Pinpoint the cell where the given text exists, returning its [x, y] midpoint coordinate. 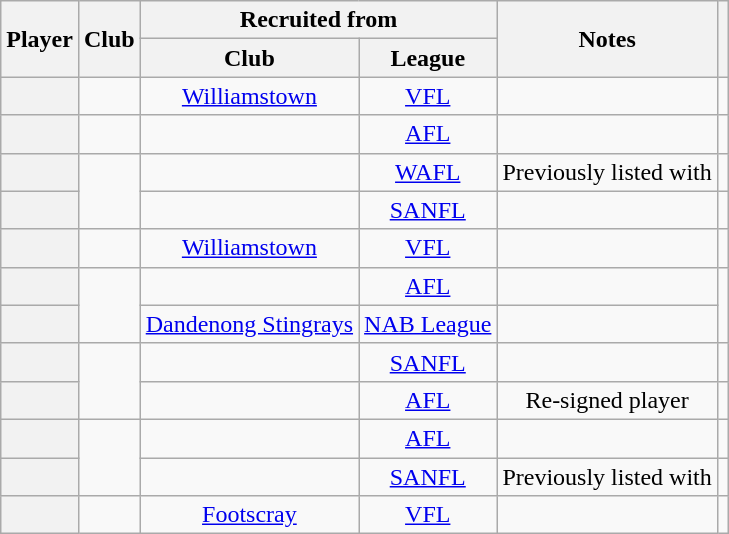
NAB League [428, 324]
Recruited from [318, 20]
Player [40, 39]
Dandenong Stingrays [249, 324]
League [428, 58]
Re-signed player [607, 400]
WAFL [428, 172]
Footscray [249, 515]
Notes [607, 39]
